Capture the cell that displays the provided text and extract its (X, Y) central coordinate. 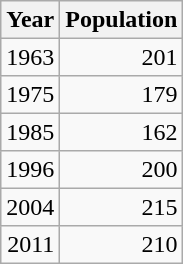
1975 (30, 94)
Year (30, 20)
Population (122, 20)
2011 (30, 244)
1996 (30, 170)
2004 (30, 206)
1985 (30, 132)
200 (122, 170)
162 (122, 132)
179 (122, 94)
215 (122, 206)
210 (122, 244)
201 (122, 56)
1963 (30, 56)
